Search for the cell housing the specified text and yield its [x, y] center coordinate. 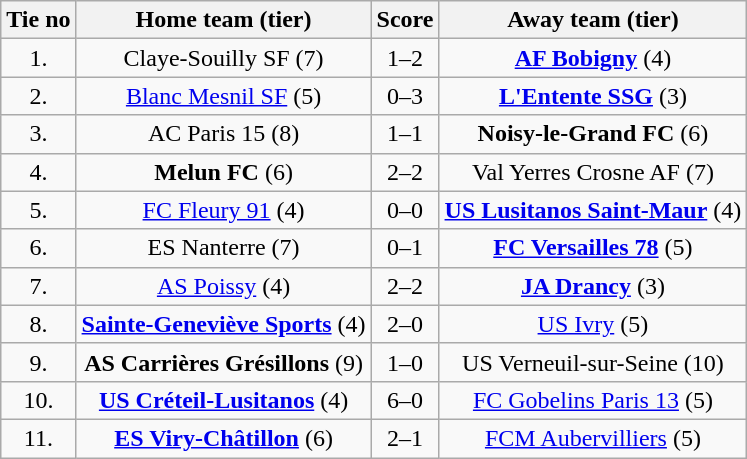
Home team (tier) [224, 20]
ES Nanterre (7) [224, 248]
US Créteil-Lusitanos (4) [224, 400]
5. [38, 210]
2–1 [405, 438]
6–0 [405, 400]
Blanc Mesnil SF (5) [224, 96]
11. [38, 438]
Score [405, 20]
6. [38, 248]
FC Versailles 78 (5) [593, 248]
0–3 [405, 96]
AS Carrières Grésillons (9) [224, 362]
0–1 [405, 248]
Claye-Souilly SF (7) [224, 58]
FC Fleury 91 (4) [224, 210]
US Ivry (5) [593, 324]
2. [38, 96]
JA Drancy (3) [593, 286]
2–0 [405, 324]
L'Entente SSG (3) [593, 96]
8. [38, 324]
AS Poissy (4) [224, 286]
US Verneuil-sur-Seine (10) [593, 362]
Sainte-Geneviève Sports (4) [224, 324]
3. [38, 134]
Noisy-le-Grand FC (6) [593, 134]
0–0 [405, 210]
AF Bobigny (4) [593, 58]
1–2 [405, 58]
10. [38, 400]
Val Yerres Crosne AF (7) [593, 172]
ES Viry-Châtillon (6) [224, 438]
9. [38, 362]
AC Paris 15 (8) [224, 134]
1. [38, 58]
4. [38, 172]
1–0 [405, 362]
Away team (tier) [593, 20]
US Lusitanos Saint-Maur (4) [593, 210]
Melun FC (6) [224, 172]
7. [38, 286]
1–1 [405, 134]
FC Gobelins Paris 13 (5) [593, 400]
FCM Aubervilliers (5) [593, 438]
Tie no [38, 20]
